Return the (x, y) coordinate for the center point of the cell that contains the specified text.  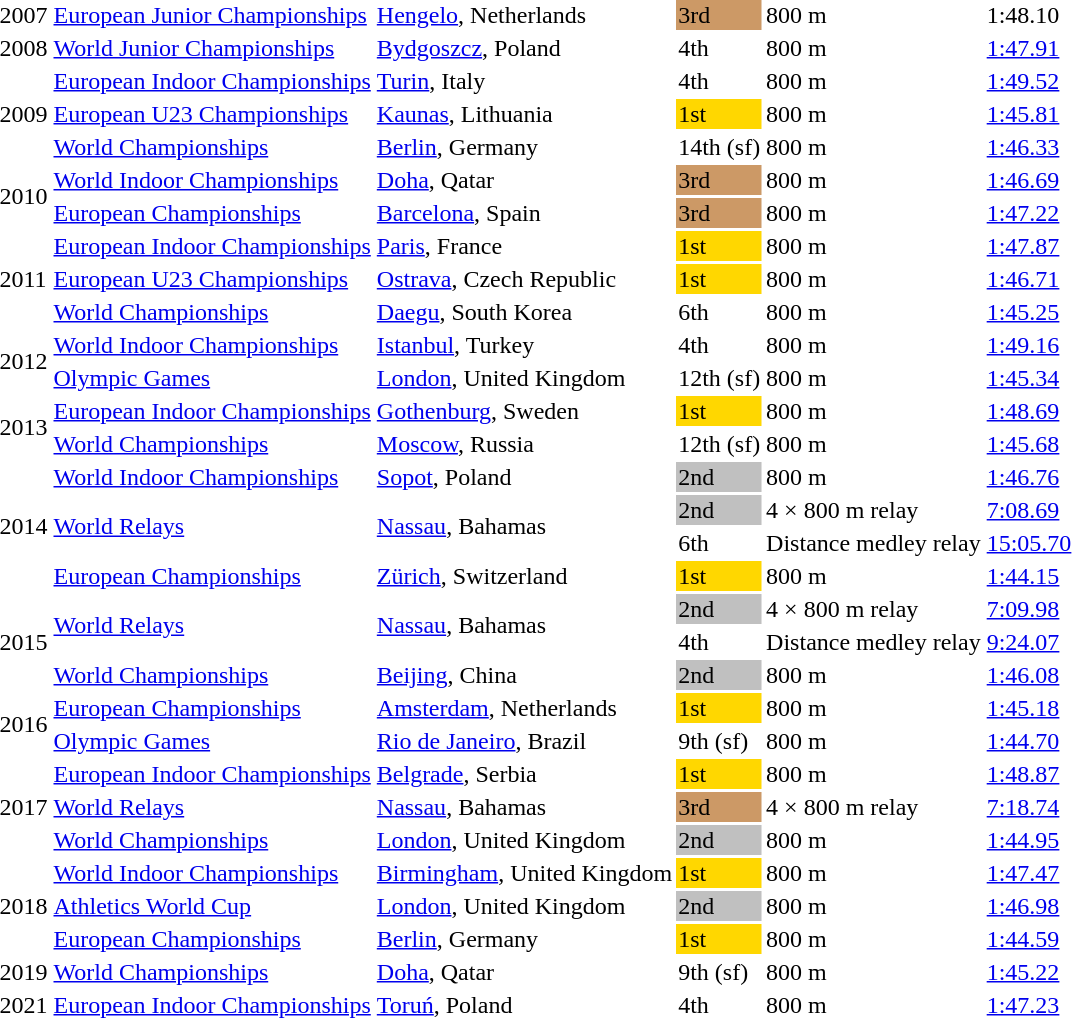
Sopot, Poland (524, 477)
Daegu, South Korea (524, 312)
Beijing, China (524, 675)
Ostrava, Czech Republic (524, 279)
Paris, France (524, 246)
Amsterdam, Netherlands (524, 708)
European Junior Championships (212, 15)
Zürich, Switzerland (524, 576)
Athletics World Cup (212, 906)
14th (sf) (720, 147)
Hengelo, Netherlands (524, 15)
Bydgoszcz, Poland (524, 48)
Gothenburg, Sweden (524, 411)
Istanbul, Turkey (524, 345)
Belgrade, Serbia (524, 774)
Turin, Italy (524, 81)
Rio de Janeiro, Brazil (524, 741)
Birmingham, United Kingdom (524, 873)
World Junior Championships (212, 48)
Barcelona, Spain (524, 213)
Kaunas, Lithuania (524, 114)
Moscow, Russia (524, 444)
